Scan for the cell matching the given text and deliver its (X, Y) coordinate at center. 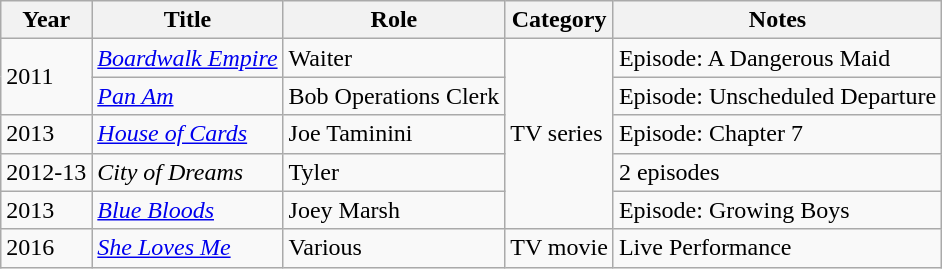
Pan Am (188, 96)
Category (560, 20)
Tyler (394, 172)
Joe Taminini (394, 134)
Episode: A Dangerous Maid (777, 58)
Waiter (394, 58)
Various (394, 248)
She Loves Me (188, 248)
Boardwalk Empire (188, 58)
Blue Bloods (188, 210)
City of Dreams (188, 172)
Live Performance (777, 248)
TV series (560, 134)
TV movie (560, 248)
Episode: Unscheduled Departure (777, 96)
Joey Marsh (394, 210)
2012-13 (46, 172)
Notes (777, 20)
Episode: Growing Boys (777, 210)
House of Cards (188, 134)
Episode: Chapter 7 (777, 134)
Bob Operations Clerk (394, 96)
2016 (46, 248)
Year (46, 20)
2 episodes (777, 172)
2011 (46, 77)
Title (188, 20)
Role (394, 20)
